Extract the [X, Y] coordinate from the center of the cell holding the provided text.  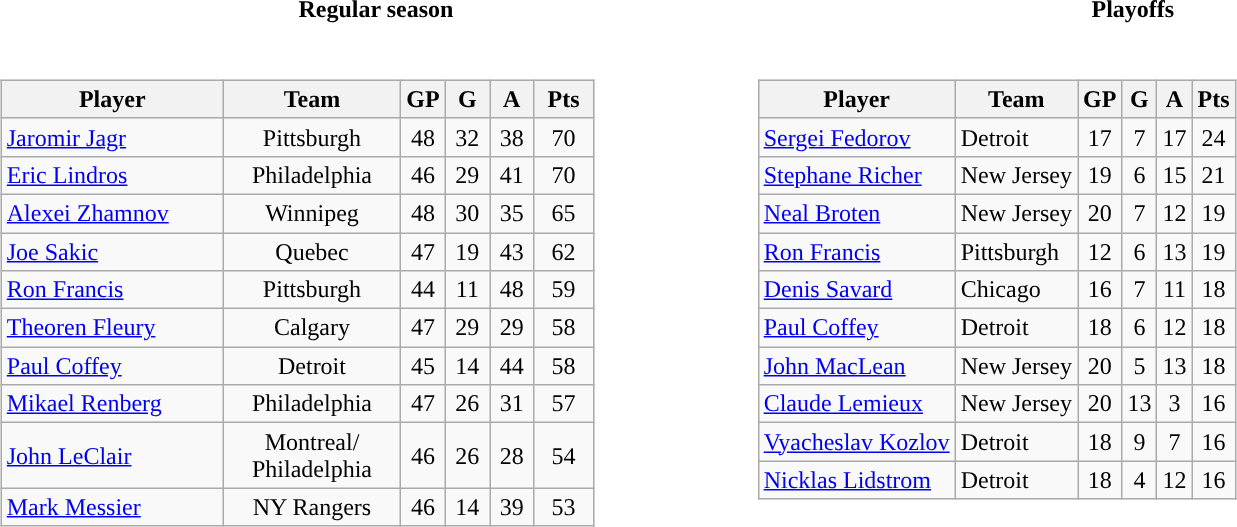
Nicklas Lidstrom [856, 480]
38 [512, 137]
62 [564, 251]
Mark Messier [112, 507]
41 [512, 175]
Stephane Richer [856, 175]
Eric Lindros [112, 175]
32 [467, 137]
Neal Broten [856, 213]
Mikael Renberg [112, 404]
28 [512, 456]
39 [512, 507]
Alexei Zhamnov [112, 213]
31 [512, 404]
Montreal/Philadelphia [312, 456]
Winnipeg [312, 213]
Calgary [312, 328]
Jaromir Jagr [112, 137]
15 [1174, 175]
NY Rangers [312, 507]
John LeClair [112, 456]
65 [564, 213]
Chicago [1016, 290]
54 [564, 456]
Quebec [312, 251]
9 [1140, 442]
Denis Savard [856, 290]
Sergei Fedorov [856, 137]
30 [467, 213]
59 [564, 290]
53 [564, 507]
4 [1140, 480]
Joe Sakic [112, 251]
Claude Lemieux [856, 404]
45 [423, 366]
35 [512, 213]
3 [1174, 404]
Vyacheslav Kozlov [856, 442]
57 [564, 404]
Theoren Fleury [112, 328]
43 [512, 251]
24 [1214, 137]
21 [1214, 175]
John MacLean [856, 366]
5 [1140, 366]
